From the cell containing the given text, extract its center point as [X, Y] coordinate. 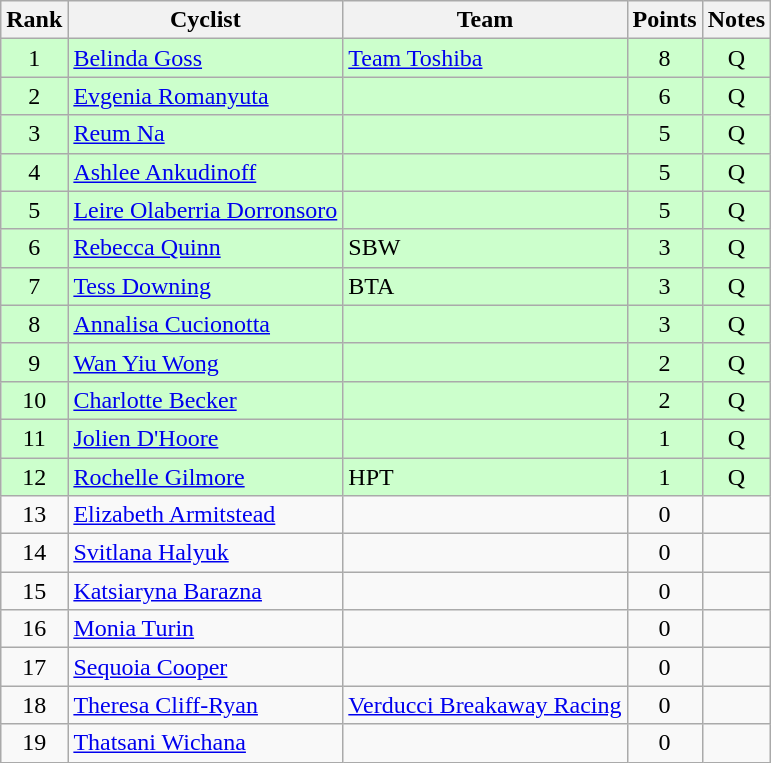
17 [34, 667]
Monia Turin [206, 629]
13 [34, 515]
14 [34, 553]
18 [34, 705]
Rochelle Gilmore [206, 477]
Belinda Goss [206, 58]
Charlotte Becker [206, 400]
Team Toshiba [485, 58]
Katsiaryna Barazna [206, 591]
Svitlana Halyuk [206, 553]
Theresa Cliff-Ryan [206, 705]
Cyclist [206, 20]
BTA [485, 286]
Tess Downing [206, 286]
19 [34, 743]
Rank [34, 20]
Points [664, 20]
12 [34, 477]
Ashlee Ankudinoff [206, 172]
Notes [736, 20]
Annalisa Cucionotta [206, 324]
Elizabeth Armitstead [206, 515]
Verducci Breakaway Racing [485, 705]
Rebecca Quinn [206, 248]
10 [34, 400]
Thatsani Wichana [206, 743]
SBW [485, 248]
11 [34, 438]
Jolien D'Hoore [206, 438]
9 [34, 362]
Team [485, 20]
Sequoia Cooper [206, 667]
4 [34, 172]
Leire Olaberria Dorronsoro [206, 210]
Evgenia Romanyuta [206, 96]
15 [34, 591]
Reum Na [206, 134]
16 [34, 629]
7 [34, 286]
HPT [485, 477]
Wan Yiu Wong [206, 362]
